Output the (x, y) coordinate of the center of the cell containing the given text.  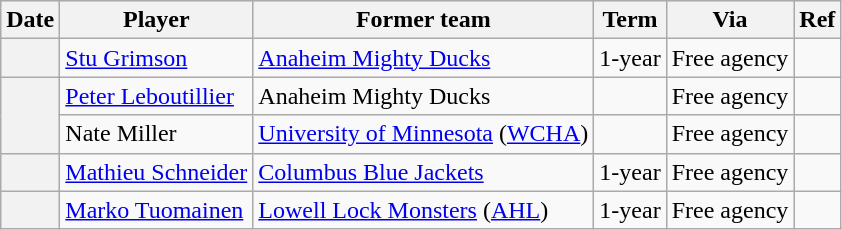
Peter Leboutillier (156, 96)
Columbus Blue Jackets (424, 172)
Ref (818, 20)
Marko Tuomainen (156, 210)
Former team (424, 20)
University of Minnesota (WCHA) (424, 134)
Term (630, 20)
Player (156, 20)
Lowell Lock Monsters (AHL) (424, 210)
Nate Miller (156, 134)
Date (30, 20)
Via (730, 20)
Stu Grimson (156, 58)
Mathieu Schneider (156, 172)
